Detect which cell encompasses the target text, then output its [X, Y] center coordinate. 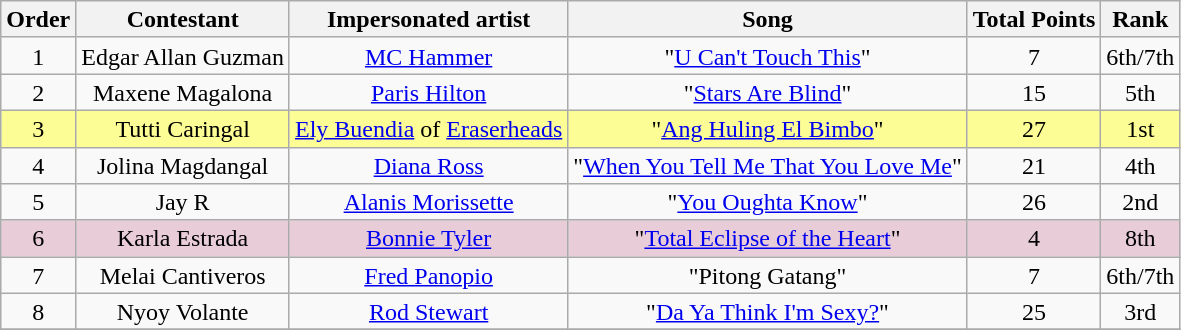
Jay R [183, 202]
Song [768, 20]
Rod Stewart [428, 312]
"U Can't Touch This" [768, 56]
Alanis Morissette [428, 202]
8 [38, 312]
Edgar Allan Guzman [183, 56]
5th [1140, 92]
1st [1140, 128]
6 [38, 238]
Impersonated artist [428, 20]
Jolina Magdangal [183, 166]
Diana Ross [428, 166]
"Total Eclipse of the Heart" [768, 238]
Total Points [1034, 20]
Bonnie Tyler [428, 238]
Tutti Caringal [183, 128]
"Pitong Gatang" [768, 276]
21 [1034, 166]
"You Oughta Know" [768, 202]
MC Hammer [428, 56]
26 [1034, 202]
3rd [1140, 312]
1 [38, 56]
Melai Cantiveros [183, 276]
Fred Panopio [428, 276]
"Da Ya Think I'm Sexy?" [768, 312]
Contestant [183, 20]
3 [38, 128]
15 [1034, 92]
"When You Tell Me That You Love Me" [768, 166]
27 [1034, 128]
2nd [1140, 202]
"Stars Are Blind" [768, 92]
Maxene Magalona [183, 92]
Paris Hilton [428, 92]
25 [1034, 312]
5 [38, 202]
Nyoy Volante [183, 312]
Rank [1140, 20]
8th [1140, 238]
4th [1140, 166]
2 [38, 92]
Ely Buendia of Eraserheads [428, 128]
Karla Estrada [183, 238]
"Ang Huling El Bimbo" [768, 128]
Order [38, 20]
